Locate the cell with the specified text and output its (x, y) center coordinate. 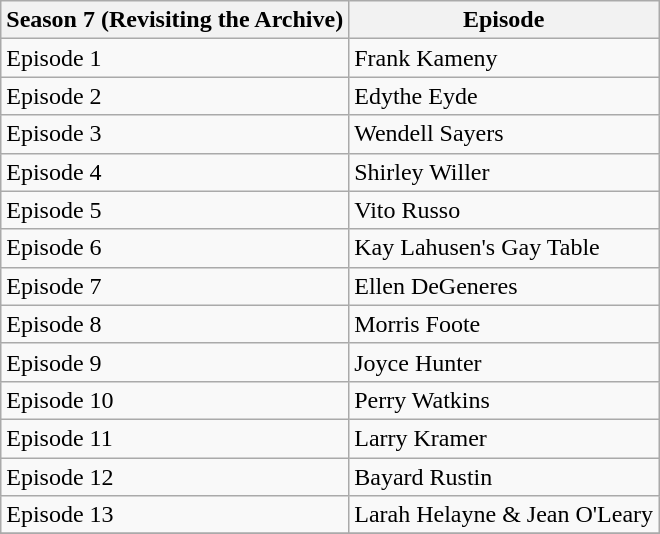
Episode 1 (175, 58)
Perry Watkins (504, 400)
Vito Russo (504, 210)
Episode 8 (175, 324)
Episode 4 (175, 172)
Wendell Sayers (504, 134)
Episode 2 (175, 96)
Shirley Willer (504, 172)
Joyce Hunter (504, 362)
Episode 7 (175, 286)
Morris Foote (504, 324)
Frank Kameny (504, 58)
Episode (504, 20)
Season 7 (Revisiting the Archive) (175, 20)
Ellen DeGeneres (504, 286)
Episode 11 (175, 438)
Larry Kramer (504, 438)
Episode 5 (175, 210)
Episode 10 (175, 400)
Episode 3 (175, 134)
Kay Lahusen's Gay Table (504, 248)
Episode 12 (175, 477)
Episode 6 (175, 248)
Bayard Rustin (504, 477)
Larah Helayne & Jean O'Leary (504, 515)
Episode 13 (175, 515)
Edythe Eyde (504, 96)
Episode 9 (175, 362)
